Return [X, Y] of the center of cell containing provided text 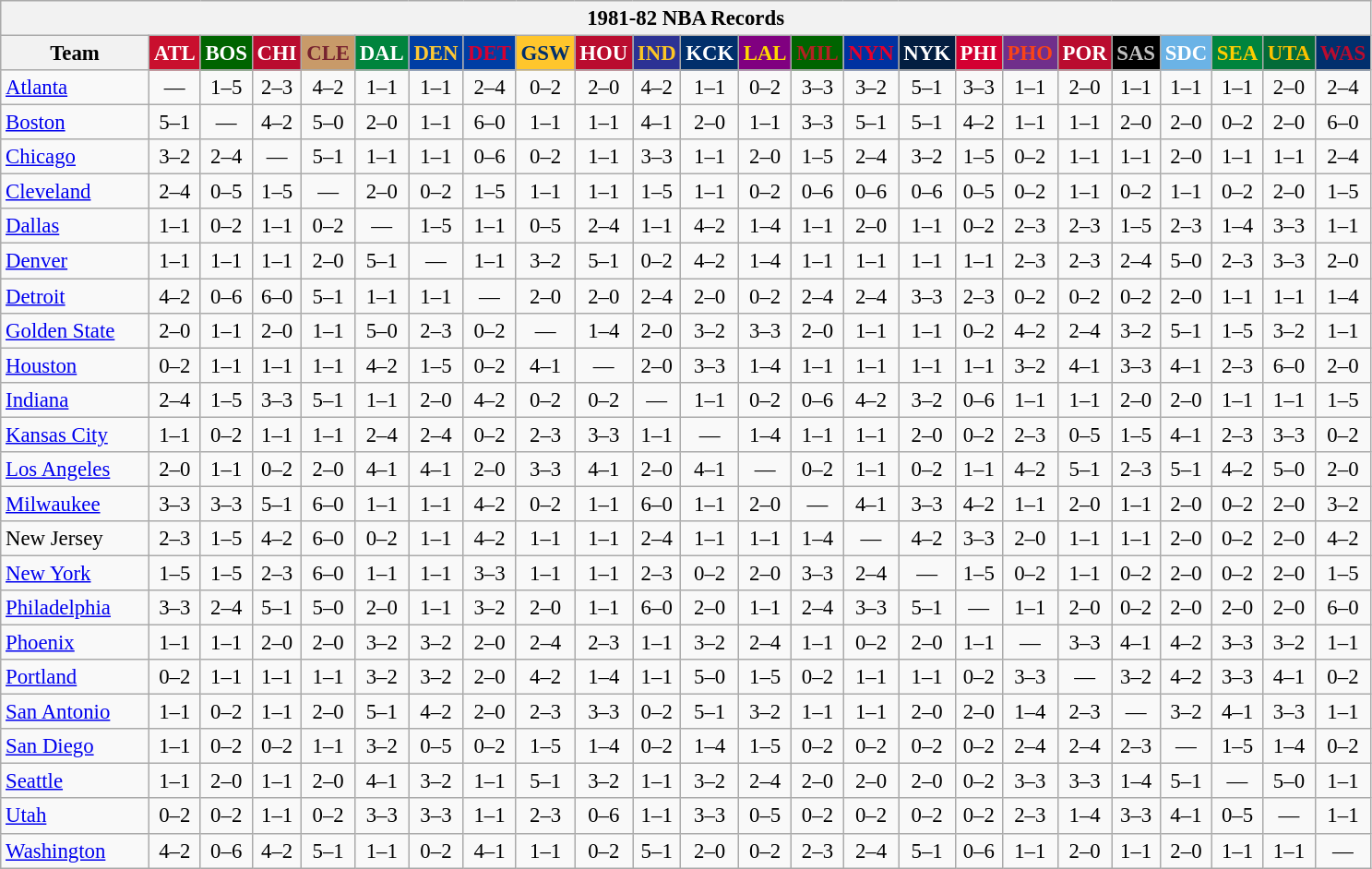
SDC [1186, 54]
KCK [710, 54]
DEN [435, 54]
UTA [1288, 54]
Utah [76, 816]
HOU [603, 54]
Portland [76, 677]
NYN [871, 54]
PHI [978, 54]
New Jersey [76, 539]
Dallas [76, 226]
1981-82 NBA Records [686, 18]
CLE [328, 54]
BOS [226, 54]
San Diego [76, 746]
Phoenix [76, 643]
Los Angeles [76, 470]
DAL [382, 54]
Atlanta [76, 88]
GSW [545, 54]
DET [489, 54]
CHI [277, 54]
MIL [817, 54]
POR [1085, 54]
Kansas City [76, 434]
Indiana [76, 399]
Boston [76, 123]
PHO [1030, 54]
SEA [1238, 54]
ATL [174, 54]
LAL [764, 54]
Houston [76, 365]
Philadelphia [76, 608]
NYK [926, 54]
Seattle [76, 781]
Golden State [76, 330]
Washington [76, 851]
Chicago [76, 157]
New York [76, 573]
IND [657, 54]
Milwaukee [76, 504]
WAS [1342, 54]
Denver [76, 261]
Detroit [76, 296]
Cleveland [76, 192]
San Antonio [76, 712]
SAS [1136, 54]
Team [76, 54]
